Determine the (x, y) coordinate at the center of the cell enclosing the given text.  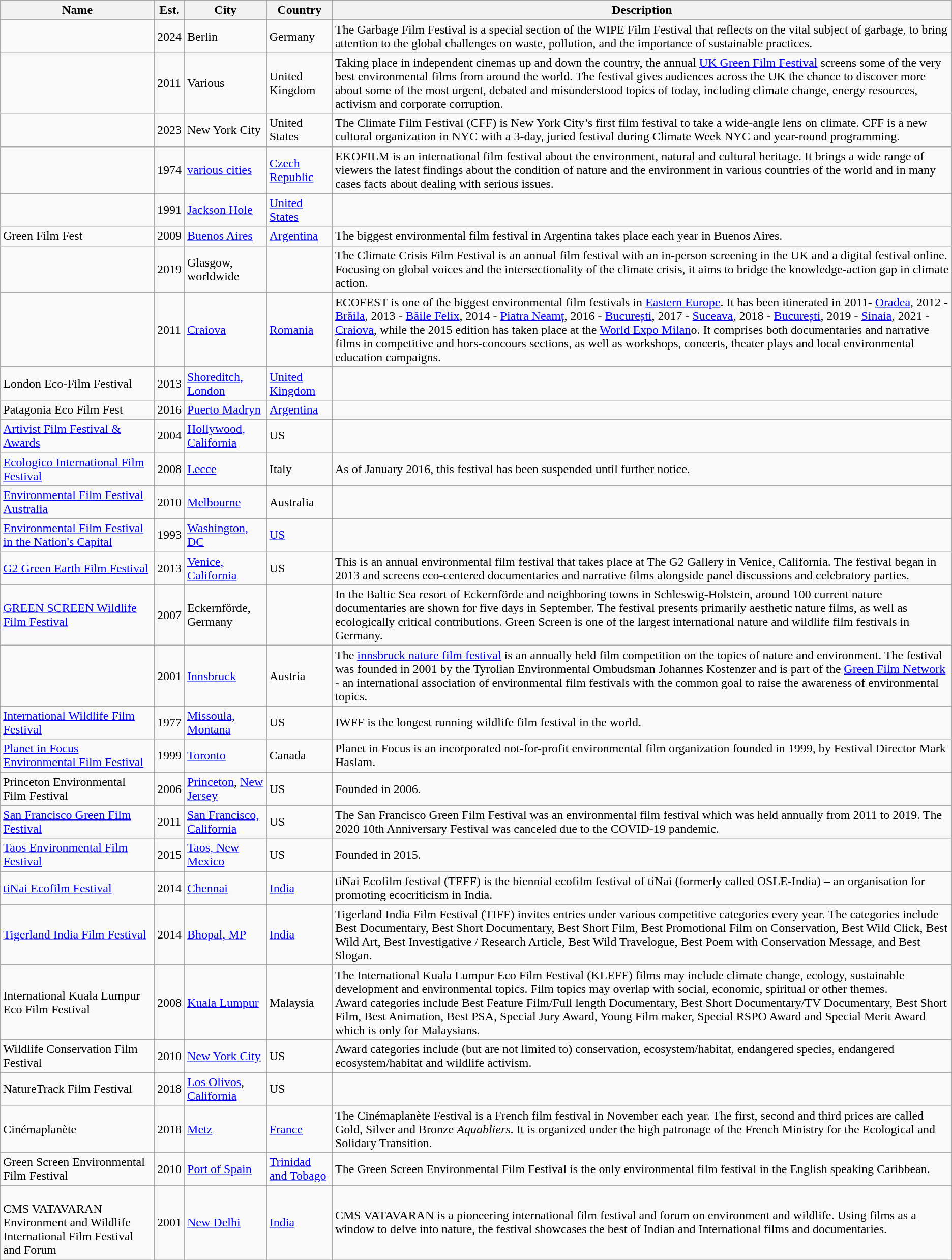
Metz (226, 1129)
Hollywood, California (226, 435)
2006 (169, 788)
various cities (226, 170)
Name (77, 10)
Canada (299, 756)
2016 (169, 409)
Missoula, Montana (226, 722)
IWFF is the longest running wildlife film festival in the world. (642, 722)
Description (642, 10)
Shoreditch, London (226, 384)
NatureTrack Film Festival (77, 1089)
Taos, New Mexico (226, 855)
Eckernförde, Germany (226, 616)
1977 (169, 722)
Ecologico International Film Festival (77, 469)
Founded in 2006. (642, 788)
Washington, DC (226, 535)
Taos Environmental Film Festival (77, 855)
Glasgow, worldwide (226, 269)
Bhopal, MP (226, 935)
Lecce (226, 469)
Puerto Madryn (226, 409)
Australia (299, 503)
Trinidad and Tobago (299, 1169)
Chennai (226, 888)
London Eco-Film Festival (77, 384)
2019 (169, 269)
Romania (299, 330)
Planet in Focus Environmental Film Festival (77, 756)
International Kuala Lumpur Eco Film Festival (77, 1002)
New Delhi (226, 1223)
2023 (169, 130)
Melbourne (226, 503)
As of January 2016, this festival has been suspended until further notice. (642, 469)
1991 (169, 210)
Venice, California (226, 569)
Green Screen Environmental Film Festival (77, 1169)
International Wildlife Film Festival (77, 722)
2009 (169, 236)
2004 (169, 435)
Est. (169, 10)
Innsbruck (226, 676)
Jackson Hole (226, 210)
2024 (169, 37)
Environmental Film Festival Australia (77, 503)
France (299, 1129)
City (226, 10)
Founded in 2015. (642, 855)
The biggest environmental film festival in Argentina takes place each year in Buenos Aires. (642, 236)
Wildlife Conservation Film Festival (77, 1056)
Princeton, New Jersey (226, 788)
tiNai Ecofilm Festival (77, 888)
1974 (169, 170)
Artivist Film Festival & Awards (77, 435)
Environmental Film Festival in the Nation's Capital (77, 535)
Patagonia Eco Film Fest (77, 409)
Toronto (226, 756)
Tigerland India Film Festival (77, 935)
GREEN SCREEN Wildlife Film Festival (77, 616)
CMS VATAVARAN Environment and Wildlife International Film Festival and Forum (77, 1223)
Kuala Lumpur (226, 1002)
G2 Green Earth Film Festival (77, 569)
Buenos Aires (226, 236)
San Francisco, California (226, 822)
Italy (299, 469)
2015 (169, 855)
Berlin (226, 37)
Princeton Environmental Film Festival (77, 788)
Cinémaplanète (77, 1129)
1993 (169, 535)
Various (226, 83)
Czech Republic (299, 170)
The Green Screen Environmental Film Festival is the only environmental film festival in the English speaking Caribbean. (642, 1169)
Germany (299, 37)
Los Olivos, California (226, 1089)
San Francisco Green Film Festival (77, 822)
1999 (169, 756)
Green Film Fest (77, 236)
Port of Spain (226, 1169)
2007 (169, 616)
Malaysia (299, 1002)
Planet in Focus is an incorporated not-for-profit environmental film organization founded in 1999, by Festival Director Mark Haslam. (642, 756)
Country (299, 10)
Austria (299, 676)
Craiova (226, 330)
